Locate the cell with the specified text and output its (X, Y) center coordinate. 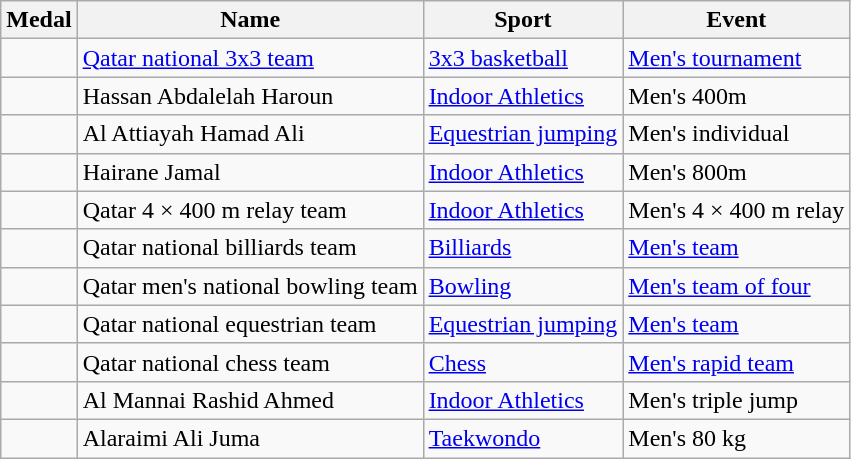
Bowling (523, 286)
Qatar national billiards team (250, 248)
Men's triple jump (736, 400)
Men's 400m (736, 96)
Qatar national chess team (250, 362)
Qatar men's national bowling team (250, 286)
Alaraimi Ali Juma (250, 438)
Event (736, 20)
Qatar national 3x3 team (250, 58)
Hassan Abdalelah Haroun (250, 96)
Qatar 4 × 400 m relay team (250, 210)
Qatar national equestrian team (250, 324)
Men's 4 × 400 m relay (736, 210)
Men's 80 kg (736, 438)
Men's 800m (736, 172)
Chess (523, 362)
Taekwondo (523, 438)
3x3 basketball (523, 58)
Men's team of four (736, 286)
Men's rapid team (736, 362)
Hairane Jamal (250, 172)
Al Attiayah Hamad Ali (250, 134)
Sport (523, 20)
Al Mannai Rashid Ahmed (250, 400)
Men's tournament (736, 58)
Medal (39, 20)
Name (250, 20)
Billiards (523, 248)
Men's individual (736, 134)
